Locate the cell with the specified text and output its [X, Y] center coordinate. 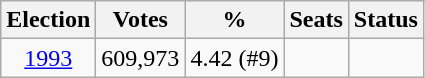
1993 [48, 58]
Election [48, 20]
% [234, 20]
Votes [140, 20]
609,973 [140, 58]
4.42 (#9) [234, 58]
Status [386, 20]
Seats [316, 20]
